Determine the [X, Y] coordinate at the center of the cell enclosing the given text.  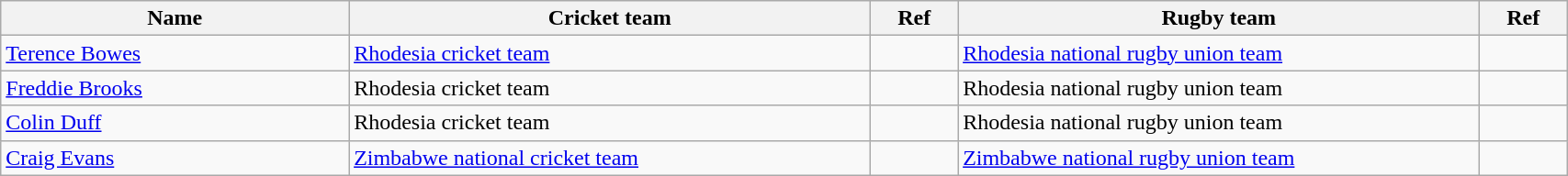
Craig Evans [175, 158]
Cricket team [610, 18]
Terence Bowes [175, 53]
Zimbabwe national rugby union team [1219, 158]
Zimbabwe national cricket team [610, 158]
Colin Duff [175, 123]
Freddie Brooks [175, 88]
Name [175, 18]
Rugby team [1219, 18]
